Output the [x, y] coordinate of the center of the cell containing the given text.  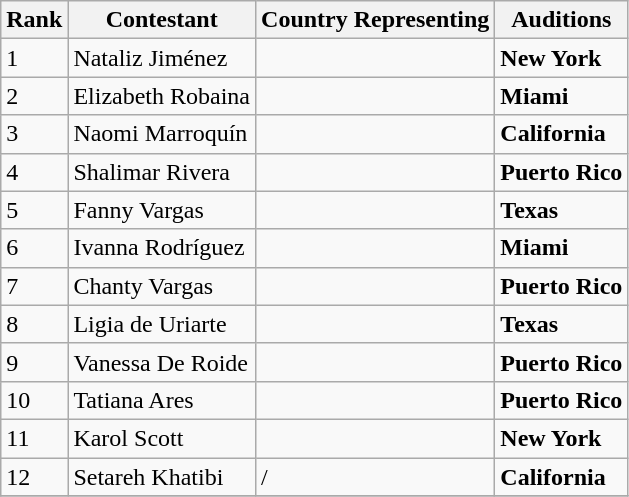
3 [34, 134]
Tatiana Ares [162, 400]
10 [34, 400]
12 [34, 477]
/ [376, 477]
4 [34, 172]
Vanessa De Roide [162, 362]
Ligia de Uriarte [162, 324]
1 [34, 58]
5 [34, 210]
Rank [34, 20]
Ivanna Rodríguez [162, 248]
11 [34, 438]
Shalimar Rivera [162, 172]
Karol Scott [162, 438]
7 [34, 286]
Contestant [162, 20]
2 [34, 96]
6 [34, 248]
Fanny Vargas [162, 210]
Country Representing [376, 20]
Nataliz Jiménez [162, 58]
Naomi Marroquín [162, 134]
Chanty Vargas [162, 286]
Elizabeth Robaina [162, 96]
Setareh Khatibi [162, 477]
9 [34, 362]
Auditions [562, 20]
8 [34, 324]
